Return (X, Y) of the center of cell containing provided text 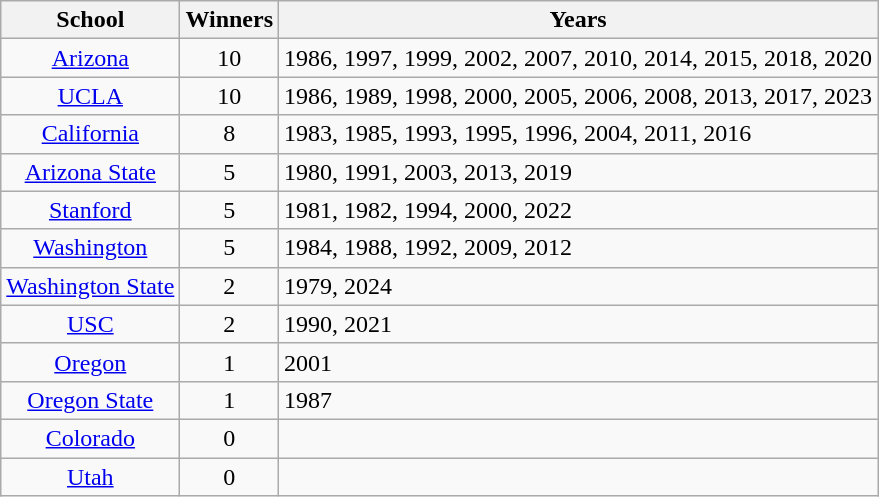
1979, 2024 (578, 286)
1986, 1989, 1998, 2000, 2005, 2006, 2008, 2013, 2017, 2023 (578, 96)
Colorado (90, 438)
Years (578, 20)
Oregon (90, 362)
1986, 1997, 1999, 2002, 2007, 2010, 2014, 2015, 2018, 2020 (578, 58)
1987 (578, 400)
1981, 1982, 1994, 2000, 2022 (578, 210)
Arizona (90, 58)
UCLA (90, 96)
1983, 1985, 1993, 1995, 1996, 2004, 2011, 2016 (578, 134)
Stanford (90, 210)
1990, 2021 (578, 324)
Utah (90, 477)
1984, 1988, 1992, 2009, 2012 (578, 248)
Winners (230, 20)
USC (90, 324)
Arizona State (90, 172)
California (90, 134)
8 (230, 134)
1980, 1991, 2003, 2013, 2019 (578, 172)
Washington (90, 248)
Washington State (90, 286)
2001 (578, 362)
School (90, 20)
Oregon State (90, 400)
